Identify which cell holds the provided text, then report its [x, y] central coordinate. 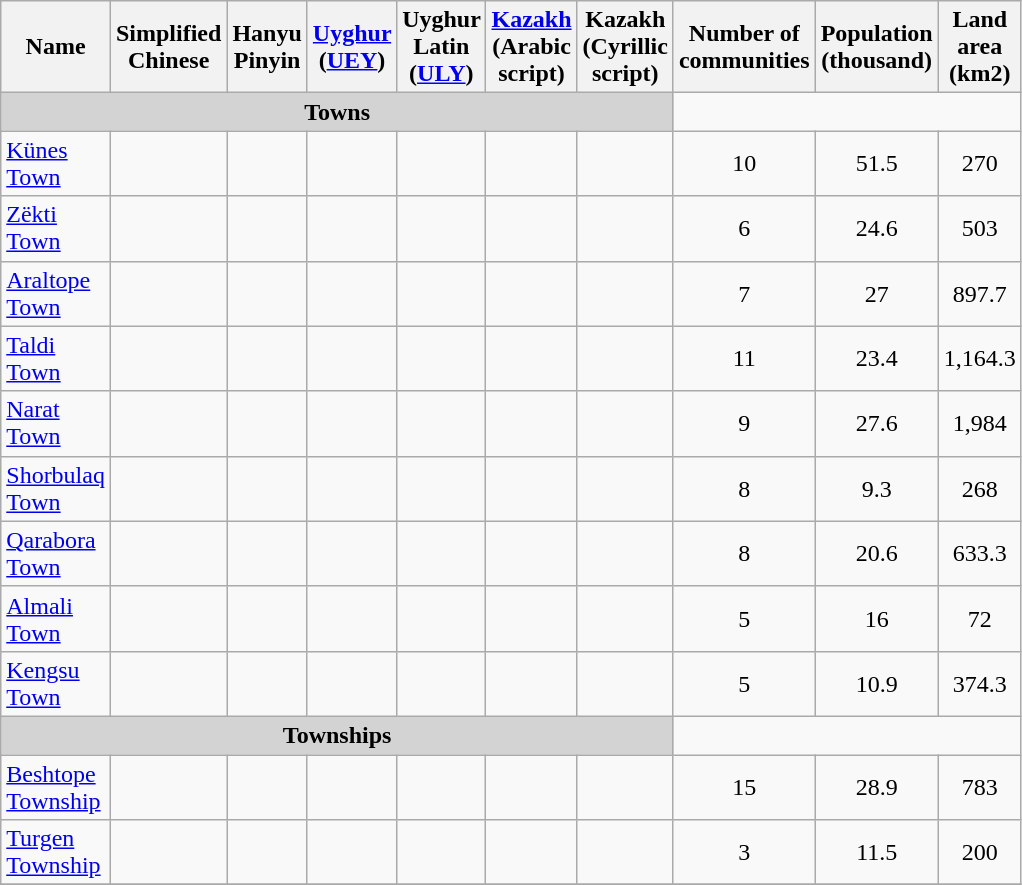
Simplified Chinese [168, 47]
72 [980, 618]
Land area (km2) [980, 47]
16 [876, 618]
783 [980, 786]
Almali Town [56, 618]
11 [744, 358]
27 [876, 294]
Beshtope Township [56, 786]
374.3 [980, 684]
Shorbulaq Town [56, 488]
Araltope Town [56, 294]
Kazakh (Cyrillic script) [625, 47]
Towns [338, 112]
9 [744, 424]
7 [744, 294]
11.5 [876, 852]
10.9 [876, 684]
28.9 [876, 786]
503 [980, 228]
Künes Town [56, 164]
1,984 [980, 424]
Kengsu Town [56, 684]
Turgen Township [56, 852]
1,164.3 [980, 358]
6 [744, 228]
9.3 [876, 488]
23.4 [876, 358]
24.6 [876, 228]
Kazakh (Arabic script) [532, 47]
10 [744, 164]
Number of communities [744, 47]
268 [980, 488]
Taldi Town [56, 358]
15 [744, 786]
200 [980, 852]
Townships [338, 735]
Uyghur Latin (ULY) [442, 47]
270 [980, 164]
Zëkti Town [56, 228]
Hanyu Pinyin [267, 47]
27.6 [876, 424]
897.7 [980, 294]
3 [744, 852]
51.5 [876, 164]
Population (thousand) [876, 47]
20.6 [876, 554]
Uyghur (UEY) [352, 47]
Qarabora Town [56, 554]
Narat Town [56, 424]
633.3 [980, 554]
Name [56, 47]
